Return the (x, y) coordinate for the center point of the cell that contains the specified text.  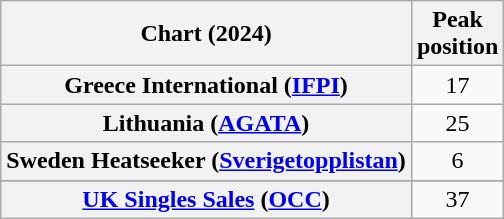
17 (457, 85)
37 (457, 199)
Peakposition (457, 34)
UK Singles Sales (OCC) (206, 199)
Lithuania (AGATA) (206, 123)
Greece International (IFPI) (206, 85)
6 (457, 161)
25 (457, 123)
Chart (2024) (206, 34)
Sweden Heatseeker (Sverigetopplistan) (206, 161)
